Scan for the cell matching the given text and deliver its [X, Y] coordinate at center. 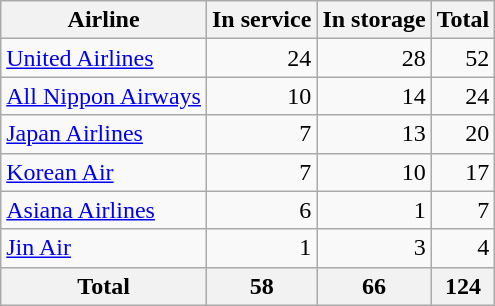
Jin Air [104, 248]
6 [261, 210]
124 [463, 286]
All Nippon Airways [104, 96]
In storage [374, 20]
3 [374, 248]
52 [463, 58]
17 [463, 172]
Korean Air [104, 172]
United Airlines [104, 58]
14 [374, 96]
28 [374, 58]
Japan Airlines [104, 134]
66 [374, 286]
Asiana Airlines [104, 210]
4 [463, 248]
13 [374, 134]
In service [261, 20]
Airline [104, 20]
20 [463, 134]
58 [261, 286]
